Detect which cell encompasses the target text, then output its (x, y) center coordinate. 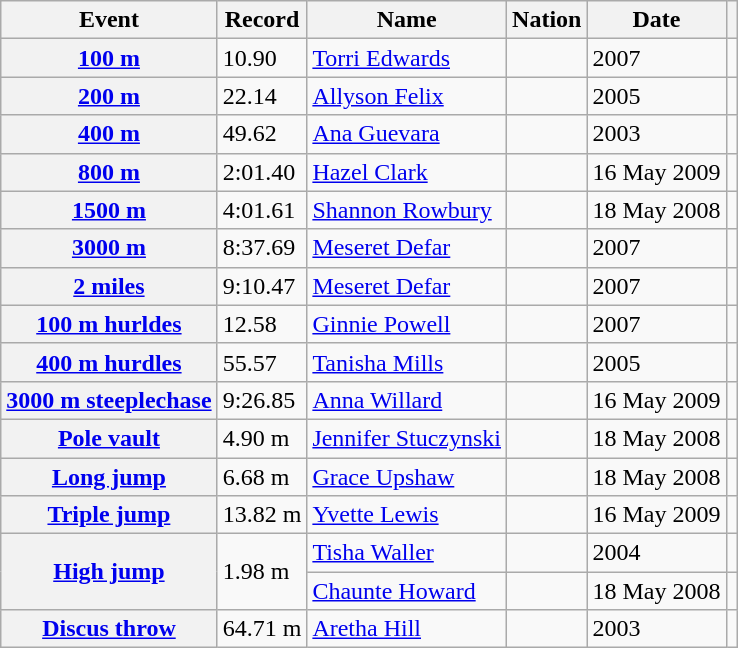
200 m (109, 96)
55.57 (262, 362)
Yvette Lewis (407, 515)
Nation (547, 20)
Discus throw (109, 629)
3000 m steeplechase (109, 400)
Chaunte Howard (407, 591)
High jump (109, 572)
Torri Edwards (407, 58)
Event (109, 20)
Anna Willard (407, 400)
2 miles (109, 286)
Triple jump (109, 515)
10.90 (262, 58)
Long jump (109, 477)
800 m (109, 172)
1.98 m (262, 572)
100 m (109, 58)
64.71 m (262, 629)
Record (262, 20)
1500 m (109, 210)
Tanisha Mills (407, 362)
Pole vault (109, 438)
Allyson Felix (407, 96)
9:10.47 (262, 286)
Ginnie Powell (407, 324)
Ana Guevara (407, 134)
Jennifer Stuczynski (407, 438)
Shannon Rowbury (407, 210)
Hazel Clark (407, 172)
Aretha Hill (407, 629)
6.68 m (262, 477)
Grace Upshaw (407, 477)
12.58 (262, 324)
9:26.85 (262, 400)
400 m (109, 134)
400 m hurdles (109, 362)
4:01.61 (262, 210)
3000 m (109, 248)
8:37.69 (262, 248)
Tisha Waller (407, 553)
2:01.40 (262, 172)
Name (407, 20)
13.82 m (262, 515)
100 m hurldes (109, 324)
49.62 (262, 134)
4.90 m (262, 438)
2004 (656, 553)
22.14 (262, 96)
Date (656, 20)
